Output the (x, y) coordinate of the center of the cell containing the given text.  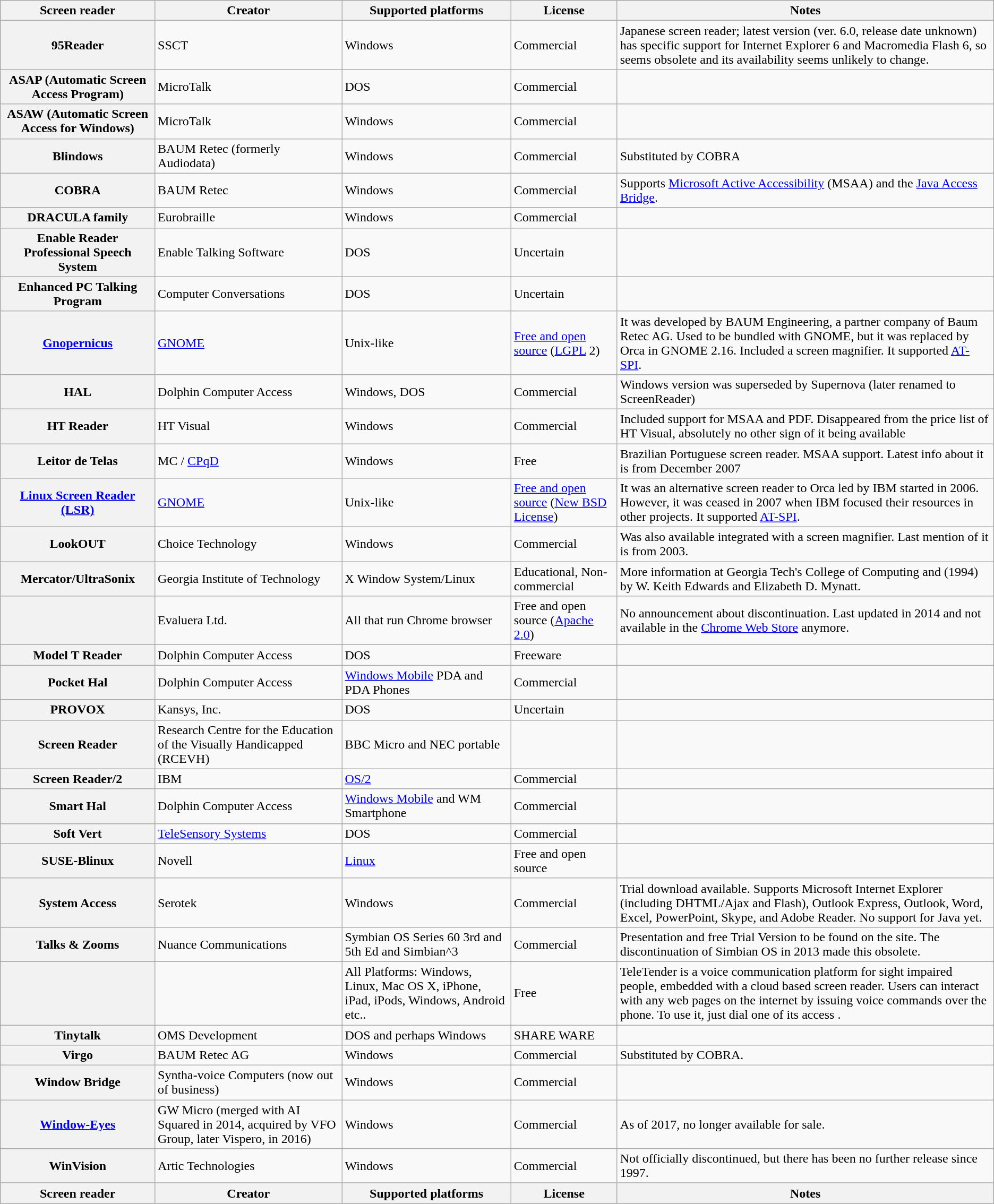
Smart Hal (78, 806)
Window Bridge (78, 1083)
Brazilian Portuguese screen reader. MSAA support. Latest info about it is from December 2007 (805, 461)
BAUM Retec AG (248, 1055)
DOS and perhaps Windows (426, 1035)
SUSE-Blinux (78, 861)
Soft Vert (78, 833)
Not officially discontinued, but there has been no further release since 1997. (805, 1166)
Serotek (248, 902)
LookOUT (78, 545)
BAUM Retec (formerly Audiodata) (248, 156)
95Reader (78, 45)
OMS Development (248, 1035)
Kansys, Inc. (248, 710)
Was also available integrated with a screen magnifier. Last mention of it is from 2003. (805, 545)
TeleSensory Systems (248, 833)
HT Reader (78, 426)
Blindows (78, 156)
Presentation and free Trial Version to be found on the site. The discontinuation of Simbian OS in 2013 made this obsolete. (805, 944)
Syntha-voice Computers (now out of business) (248, 1083)
WinVision (78, 1166)
Virgo (78, 1055)
Free and open source (Apache 2.0) (564, 621)
PROVOX (78, 710)
Included support for MSAA and PDF. Disappeared from the price list of HT Visual, absolutely no other sign of it being available (805, 426)
Screen Reader (78, 744)
Choice Technology (248, 545)
HAL (78, 392)
All that run Chrome browser (426, 621)
Gnopernicus (78, 343)
COBRA (78, 190)
Free and open source (564, 861)
Linux Screen Reader (LSR) (78, 503)
Talks & Zooms (78, 944)
Model T Reader (78, 655)
Artic Technologies (248, 1166)
Educational, Non-commercial (564, 579)
Symbian OS Series 60 3rd and 5th Ed and Simbian^3 (426, 944)
As of 2017, no longer available for sale. (805, 1124)
Computer Conversations (248, 294)
SHARE WARE (564, 1035)
Substituted by COBRA. (805, 1055)
Leitor de Telas (78, 461)
Free and open source (LGPL 2) (564, 343)
System Access (78, 902)
Window-Eyes (78, 1124)
GW Micro (merged with AI Squared in 2014, acquired by VFO Group, later Vispero, in 2016) (248, 1124)
Nuance Communications (248, 944)
Mercator/UltraSonix (78, 579)
Eurobraille (248, 218)
Enable Talking Software (248, 252)
DRACULA family (78, 218)
Enhanced PC Talking Program (78, 294)
Linux (426, 861)
OS/2 (426, 779)
Novell (248, 861)
More information at Georgia Tech's College of Computing and (1994) by W. Keith Edwards and Elizabeth D. Mynatt. (805, 579)
Evaluera Ltd. (248, 621)
ASAW (Automatic Screen Access for Windows) (78, 121)
Tinytalk (78, 1035)
Pocket Hal (78, 683)
Windows, DOS (426, 392)
X Window System/Linux (426, 579)
SSCT (248, 45)
BAUM Retec (248, 190)
Substituted by COBRA (805, 156)
MC / CPqD (248, 461)
Free and open source (New BSD License) (564, 503)
Windows Mobile and WM Smartphone (426, 806)
IBM (248, 779)
Freeware (564, 655)
HT Visual (248, 426)
Enable Reader Professional Speech System (78, 252)
Research Centre for the Education of the Visually Handicapped (RCEVH) (248, 744)
Screen Reader/2 (78, 779)
Windows Mobile PDA and PDA Phones (426, 683)
Supports Microsoft Active Accessibility (MSAA) and the Java Access Bridge. (805, 190)
Georgia Institute of Technology (248, 579)
ASAP (Automatic Screen Access Program) (78, 87)
No announcement about discontinuation. Last updated in 2014 and not available in the Chrome Web Store anymore. (805, 621)
All Platforms: Windows, Linux, Mac OS X, iPhone, iPad, iPods, Windows, Android etc.. (426, 993)
Windows version was superseded by Supernova (later renamed to ScreenReader) (805, 392)
BBC Micro and NEC portable (426, 744)
